Detect which cell encompasses the target text, then output its [X, Y] center coordinate. 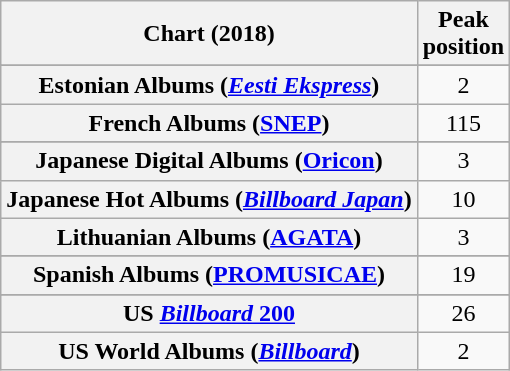
Chart (2018) [209, 34]
US World Albums (Billboard) [209, 351]
US Billboard 200 [209, 313]
Spanish Albums (PROMUSICAE) [209, 275]
19 [463, 275]
Lithuanian Albums (AGATA) [209, 237]
Estonian Albums (Eesti Ekspress) [209, 85]
Peak position [463, 34]
Japanese Hot Albums (Billboard Japan) [209, 199]
Japanese Digital Albums (Oricon) [209, 161]
26 [463, 313]
115 [463, 123]
French Albums (SNEP) [209, 123]
10 [463, 199]
